Pinpoint the cell where the given text exists, returning its [x, y] midpoint coordinate. 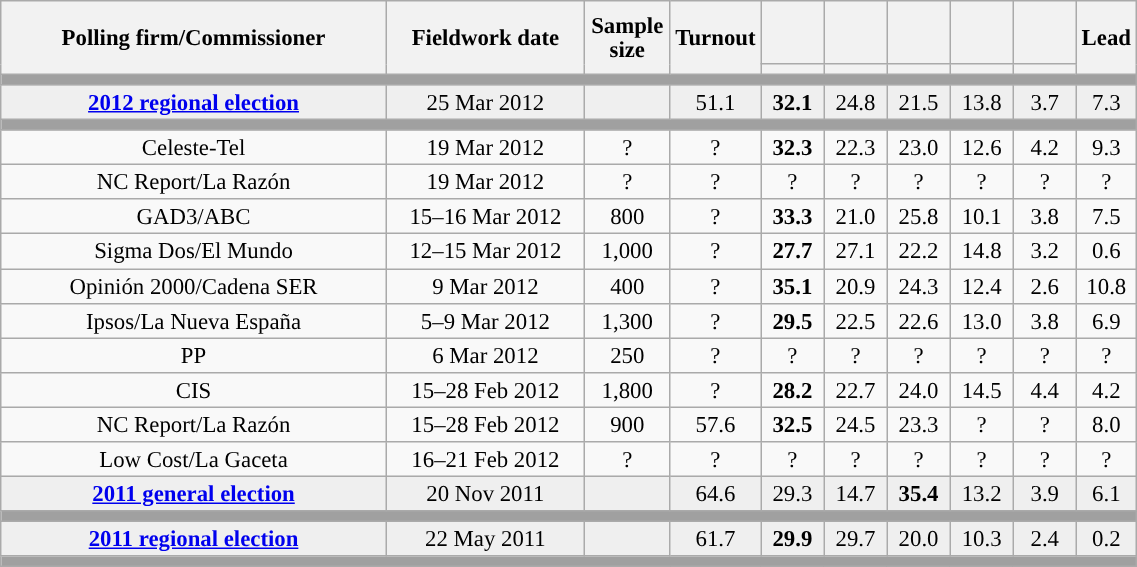
15–16 Mar 2012 [485, 218]
0.6 [1106, 252]
29.3 [792, 494]
Celeste-Tel [194, 148]
800 [627, 218]
24.8 [856, 102]
250 [627, 356]
22.5 [856, 320]
1,000 [627, 252]
24.0 [918, 390]
5–9 Mar 2012 [485, 320]
20.0 [918, 538]
25 Mar 2012 [485, 102]
Sample size [627, 38]
16–21 Feb 2012 [485, 460]
400 [627, 286]
Ipsos/La Nueva España [194, 320]
GAD3/ABC [194, 218]
7.3 [1106, 102]
29.7 [856, 538]
33.3 [792, 218]
Polling firm/Commissioner [194, 38]
32.3 [792, 148]
10.8 [1106, 286]
CIS [194, 390]
25.8 [918, 218]
2011 regional election [194, 538]
64.6 [716, 494]
Low Cost/La Gaceta [194, 460]
12.4 [982, 286]
14.8 [982, 252]
Opinión 2000/Cadena SER [194, 286]
6.9 [1106, 320]
10.3 [982, 538]
Turnout [716, 38]
8.0 [1106, 424]
Sigma Dos/El Mundo [194, 252]
14.7 [856, 494]
1,800 [627, 390]
35.1 [792, 286]
13.8 [982, 102]
6 Mar 2012 [485, 356]
4.4 [1044, 390]
27.7 [792, 252]
22.3 [856, 148]
35.4 [918, 494]
2011 general election [194, 494]
13.0 [982, 320]
28.2 [792, 390]
23.0 [918, 148]
22 May 2011 [485, 538]
13.2 [982, 494]
2012 regional election [194, 102]
10.1 [982, 218]
0.2 [1106, 538]
20.9 [856, 286]
22.6 [918, 320]
1,300 [627, 320]
51.1 [716, 102]
29.5 [792, 320]
3.2 [1044, 252]
9 Mar 2012 [485, 286]
57.6 [716, 424]
9.3 [1106, 148]
7.5 [1106, 218]
20 Nov 2011 [485, 494]
21.0 [856, 218]
32.5 [792, 424]
2.4 [1044, 538]
27.1 [856, 252]
22.7 [856, 390]
22.2 [918, 252]
24.5 [856, 424]
23.3 [918, 424]
29.9 [792, 538]
21.5 [918, 102]
61.7 [716, 538]
24.3 [918, 286]
2.6 [1044, 286]
12–15 Mar 2012 [485, 252]
3.9 [1044, 494]
32.1 [792, 102]
12.6 [982, 148]
900 [627, 424]
Lead [1106, 38]
14.5 [982, 390]
PP [194, 356]
3.7 [1044, 102]
Fieldwork date [485, 38]
6.1 [1106, 494]
